Return the (x, y) coordinate for the center point of the cell that contains the specified text.  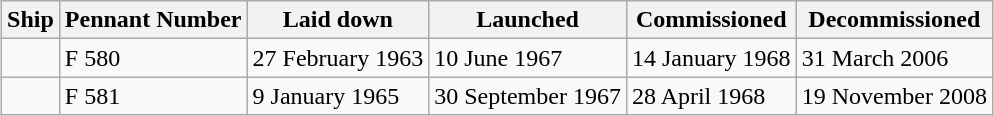
Ship (31, 20)
31 March 2006 (894, 58)
Commissioned (711, 20)
F 580 (153, 58)
F 581 (153, 96)
Launched (528, 20)
Decommissioned (894, 20)
27 February 1963 (338, 58)
30 September 1967 (528, 96)
28 April 1968 (711, 96)
9 January 1965 (338, 96)
10 June 1967 (528, 58)
19 November 2008 (894, 96)
14 January 1968 (711, 58)
Pennant Number (153, 20)
Laid down (338, 20)
